Output the [X, Y] coordinate of the center of the cell containing the given text.  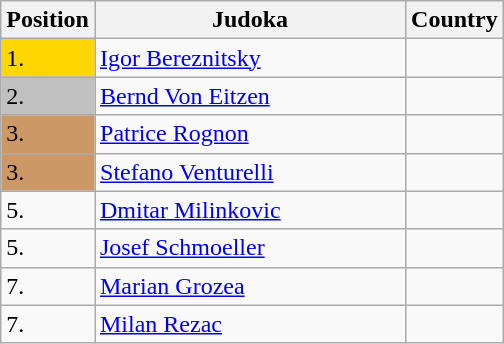
Bernd Von Eitzen [250, 96]
Judoka [250, 20]
Josef Schmoeller [250, 248]
Milan Rezac [250, 324]
Dmitar Milinkovic [250, 210]
Igor Bereznitsky [250, 58]
Country [455, 20]
Stefano Venturelli [250, 172]
Marian Grozea [250, 286]
Position [48, 20]
2. [48, 96]
1. [48, 58]
Patrice Rognon [250, 134]
